Return [x, y] of the center of cell containing provided text 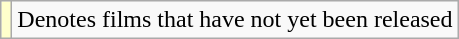
Denotes films that have not yet been released [235, 20]
